Identify which cell holds the provided text, then report its (x, y) central coordinate. 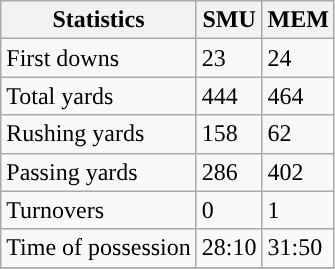
MEM (298, 20)
Turnovers (99, 210)
Statistics (99, 20)
444 (229, 96)
464 (298, 96)
286 (229, 172)
Time of possession (99, 248)
31:50 (298, 248)
158 (229, 134)
Total yards (99, 96)
SMU (229, 20)
23 (229, 58)
Passing yards (99, 172)
0 (229, 210)
24 (298, 58)
402 (298, 172)
First downs (99, 58)
Rushing yards (99, 134)
28:10 (229, 248)
62 (298, 134)
1 (298, 210)
